Identify which cell holds the provided text, then report its (x, y) central coordinate. 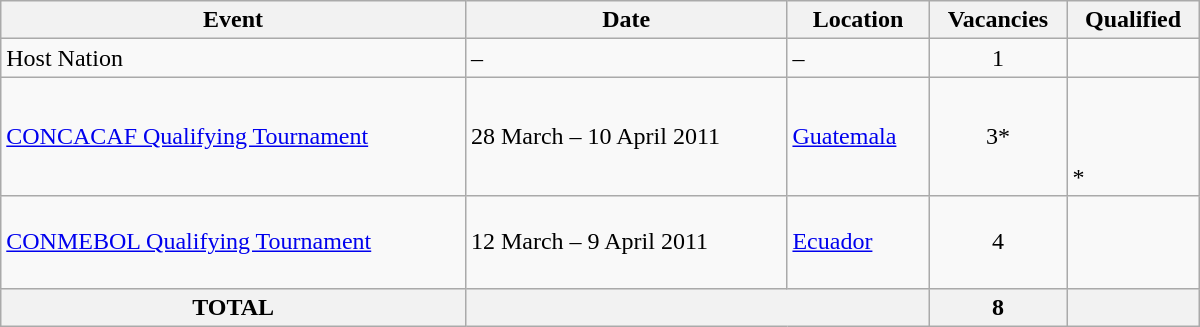
TOTAL (234, 307)
Event (234, 20)
CONCACAF Qualifying Tournament (234, 136)
Location (858, 20)
12 March – 9 April 2011 (626, 242)
28 March – 10 April 2011 (626, 136)
Qualified (1133, 20)
4 (998, 242)
Host Nation (234, 58)
3* (998, 136)
1 (998, 58)
8 (998, 307)
Guatemala (858, 136)
* (1133, 136)
Vacancies (998, 20)
Ecuador (858, 242)
CONMEBOL Qualifying Tournament (234, 242)
Date (626, 20)
